Scan for the cell matching the given text and deliver its (X, Y) coordinate at center. 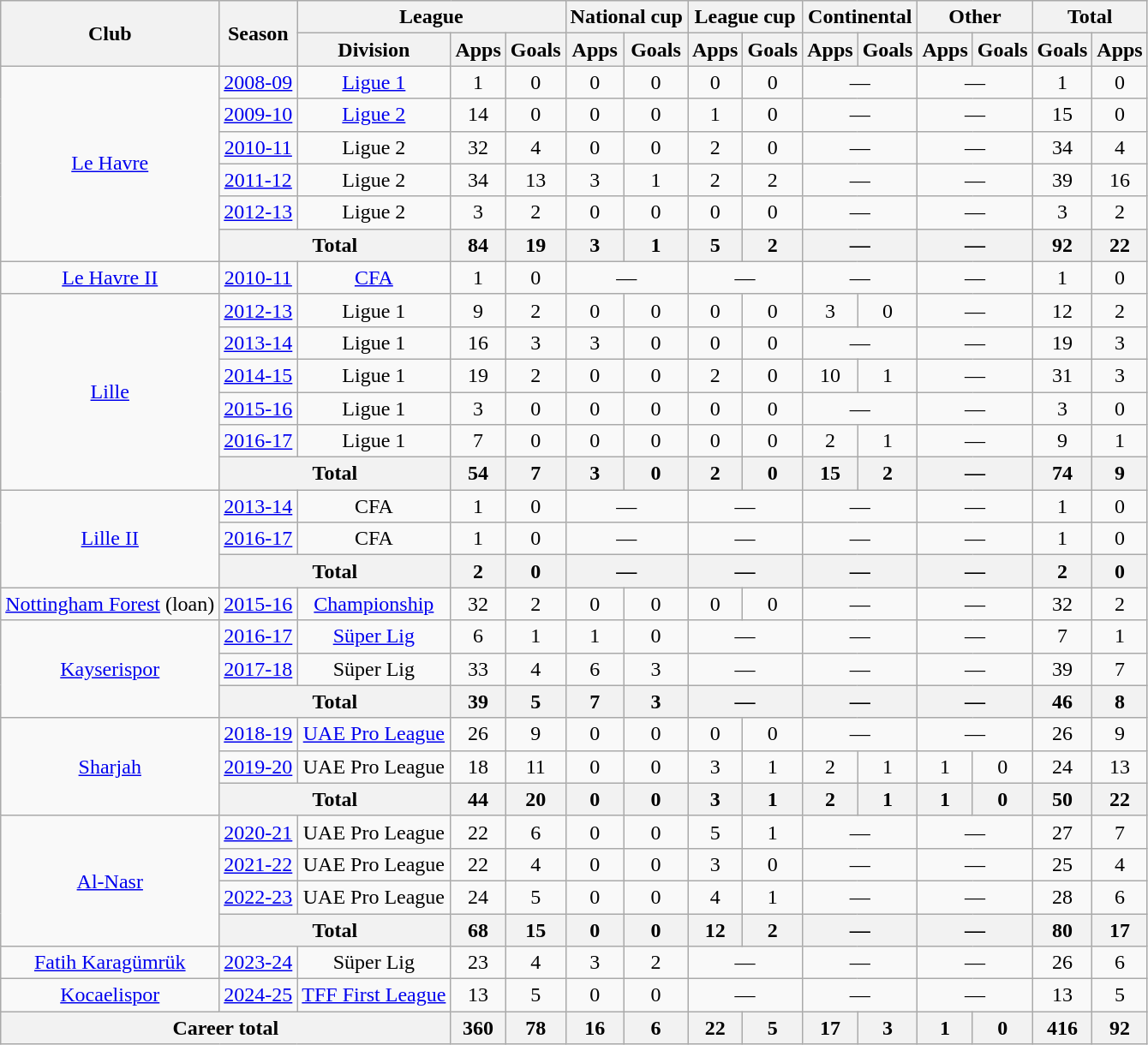
80 (1062, 929)
2023-24 (259, 963)
23 (478, 963)
Club (110, 33)
68 (478, 929)
31 (1062, 375)
2021-22 (259, 864)
TFF First League (374, 995)
Lille II (110, 539)
25 (1062, 864)
Sharjah (110, 767)
360 (478, 1028)
2009-10 (259, 115)
28 (1062, 897)
Division (374, 50)
Kocaelispor (110, 995)
78 (535, 1028)
2019-20 (259, 767)
Le Havre (110, 164)
46 (1062, 702)
Other (975, 17)
National cup (626, 17)
2008-09 (259, 82)
84 (478, 245)
Championship (374, 604)
Al-Nasr (110, 881)
10 (830, 375)
League cup (744, 17)
Le Havre II (110, 278)
18 (478, 767)
2024-25 (259, 995)
20 (535, 799)
League (432, 17)
2011-12 (259, 180)
2014-15 (259, 375)
2020-21 (259, 832)
2022-23 (259, 897)
54 (478, 474)
Kayserispor (110, 669)
2018-19 (259, 734)
Nottingham Forest (loan) (110, 604)
2017-18 (259, 669)
416 (1062, 1028)
11 (535, 767)
14 (478, 115)
Season (259, 33)
27 (1062, 832)
33 (478, 669)
Career total (226, 1028)
Continental (860, 17)
8 (1120, 702)
44 (478, 799)
74 (1062, 474)
Lille (110, 391)
Fatih Karagümrük (110, 963)
50 (1062, 799)
